Capture the cell that displays the provided text and extract its (X, Y) central coordinate. 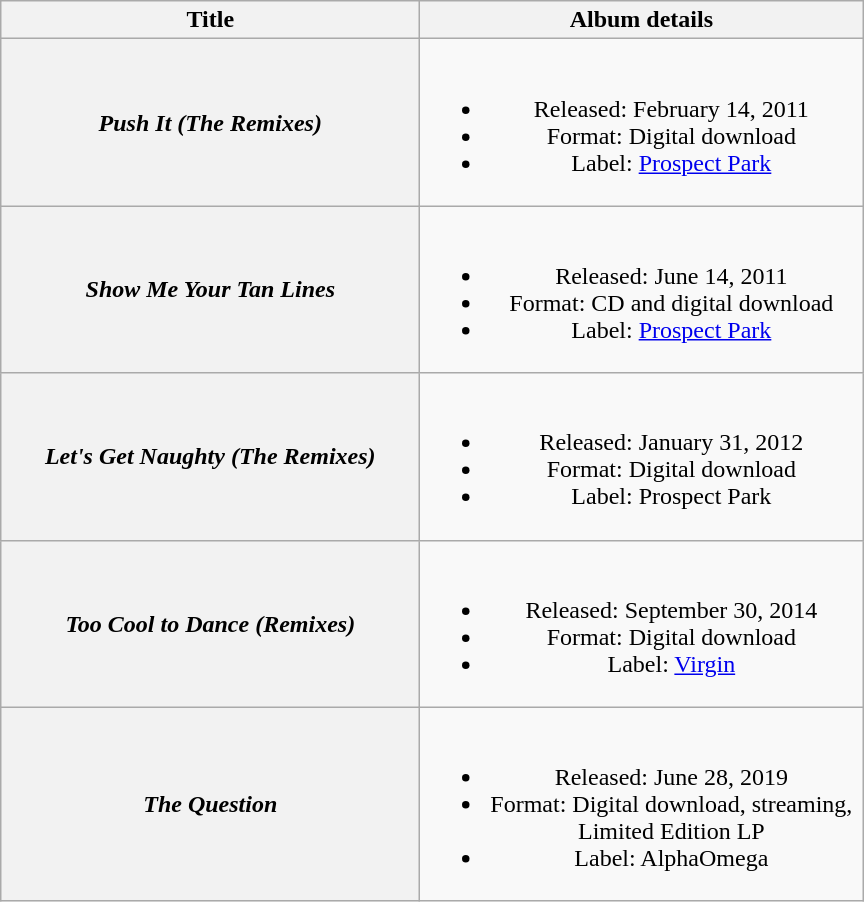
Released: September 30, 2014Format: Digital downloadLabel: Virgin (642, 624)
Released: February 14, 2011Format: Digital downloadLabel: Prospect Park (642, 122)
Title (210, 20)
Album details (642, 20)
Released: January 31, 2012Format: Digital downloadLabel: Prospect Park (642, 456)
Show Me Your Tan Lines (210, 290)
Too Cool to Dance (Remixes) (210, 624)
Let's Get Naughty (The Remixes) (210, 456)
Push It (The Remixes) (210, 122)
Released: June 14, 2011Format: CD and digital downloadLabel: Prospect Park (642, 290)
Released: June 28, 2019Format: Digital download, streaming, Limited Edition LPLabel: AlphaOmega (642, 804)
The Question (210, 804)
